Capture the cell that displays the provided text and extract its [x, y] central coordinate. 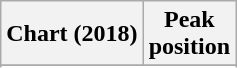
Chart (2018) [72, 34]
Peak position [189, 34]
